Search for the cell housing the specified text and yield its (x, y) center coordinate. 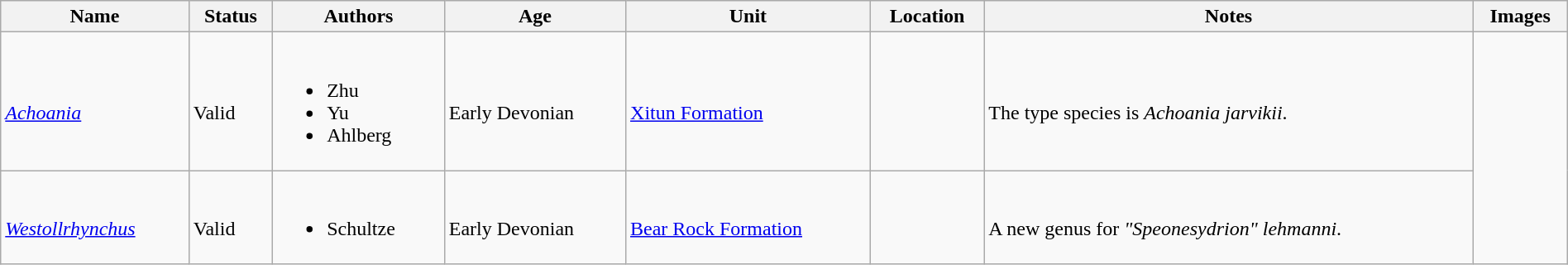
ZhuYuAhlberg (359, 101)
Name (94, 17)
Age (534, 17)
Bear Rock Formation (748, 217)
Images (1520, 17)
A new genus for "Speonesydrion" lehmanni. (1229, 217)
Status (230, 17)
Authors (359, 17)
The type species is Achoania jarvikii. (1229, 101)
Schultze (359, 217)
Xitun Formation (748, 101)
Westollrhynchus (94, 217)
Notes (1229, 17)
Unit (748, 17)
Achoania (94, 101)
Location (926, 17)
